Determine the [X, Y] coordinate at the center of the cell enclosing the given text.  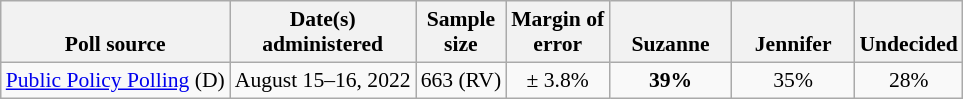
August 15–16, 2022 [323, 80]
Date(s)administered [323, 32]
Margin oferror [558, 32]
28% [908, 80]
Public Policy Polling (D) [116, 80]
Suzanne [670, 32]
± 3.8% [558, 80]
39% [670, 80]
Samplesize [462, 32]
Undecided [908, 32]
663 (RV) [462, 80]
Poll source [116, 32]
Jennifer [794, 32]
35% [794, 80]
